Return the [x, y] coordinate for the center point of the cell that contains the specified text.  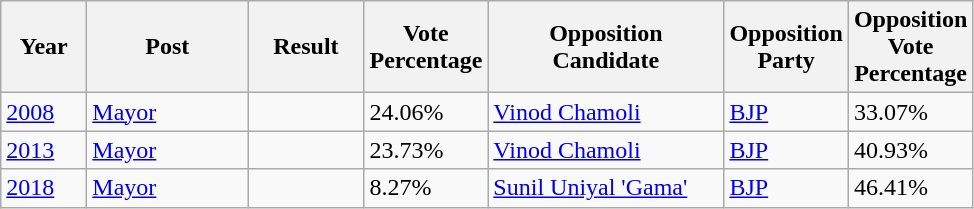
2018 [44, 188]
Result [306, 47]
Vote Percentage [426, 47]
Sunil Uniyal 'Gama' [606, 188]
Opposition Vote Percentage [910, 47]
33.07% [910, 112]
46.41% [910, 188]
8.27% [426, 188]
Opposition Candidate [606, 47]
23.73% [426, 150]
2008 [44, 112]
24.06% [426, 112]
Year [44, 47]
40.93% [910, 150]
2013 [44, 150]
Opposition Party [786, 47]
Post [168, 47]
